Extract the [X, Y] coordinate from the center of the cell holding the provided text.  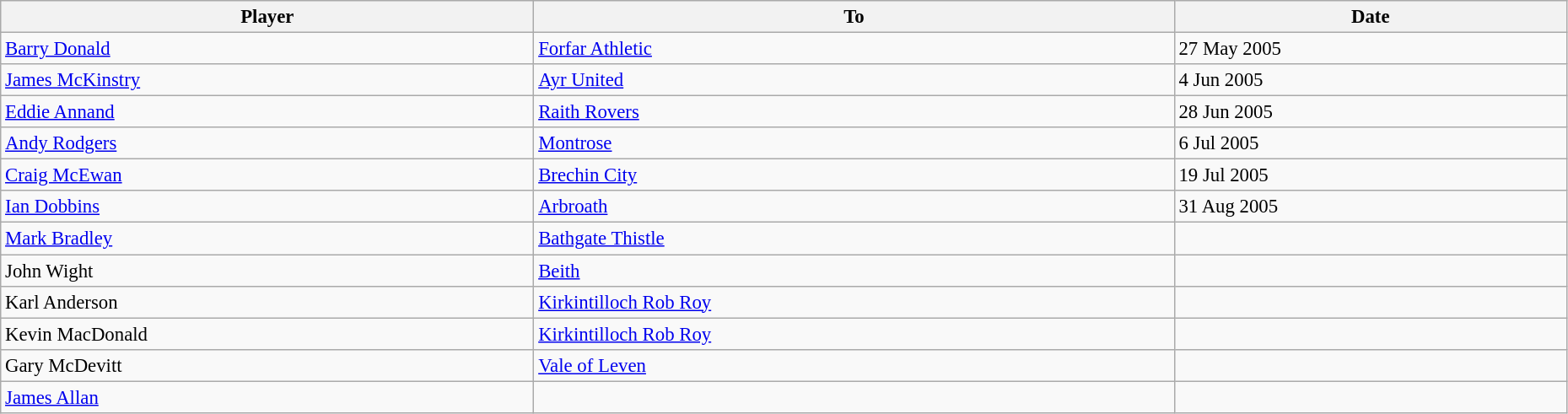
Ayr United [854, 80]
James McKinstry [267, 80]
Barry Donald [267, 49]
Bathgate Thistle [854, 239]
Vale of Leven [854, 365]
Beith [854, 271]
Mark Bradley [267, 239]
Karl Anderson [267, 302]
Brechin City [854, 175]
Forfar Athletic [854, 49]
4 Jun 2005 [1370, 80]
Arbroath [854, 207]
Andy Rodgers [267, 143]
Ian Dobbins [267, 207]
Raith Rovers [854, 112]
Montrose [854, 143]
Gary McDevitt [267, 365]
To [854, 17]
Craig McEwan [267, 175]
28 Jun 2005 [1370, 112]
27 May 2005 [1370, 49]
Eddie Annand [267, 112]
Player [267, 17]
19 Jul 2005 [1370, 175]
Kevin MacDonald [267, 334]
Date [1370, 17]
31 Aug 2005 [1370, 207]
6 Jul 2005 [1370, 143]
John Wight [267, 271]
James Allan [267, 397]
